Capture the cell that displays the provided text and extract its (x, y) central coordinate. 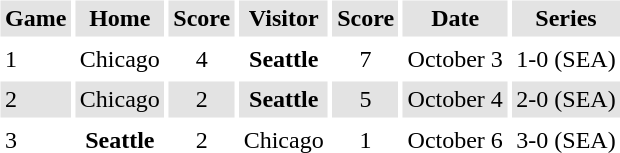
October 4 (455, 100)
October 3 (455, 59)
1 (35, 59)
4 (202, 59)
7 (366, 59)
2-0 (SEA) (566, 100)
Series (566, 18)
1-0 (SEA) (566, 59)
Visitor (284, 18)
5 (366, 100)
Date (455, 18)
Game (35, 18)
Home (120, 18)
